Extract the (X, Y) coordinate from the center of the cell holding the provided text.  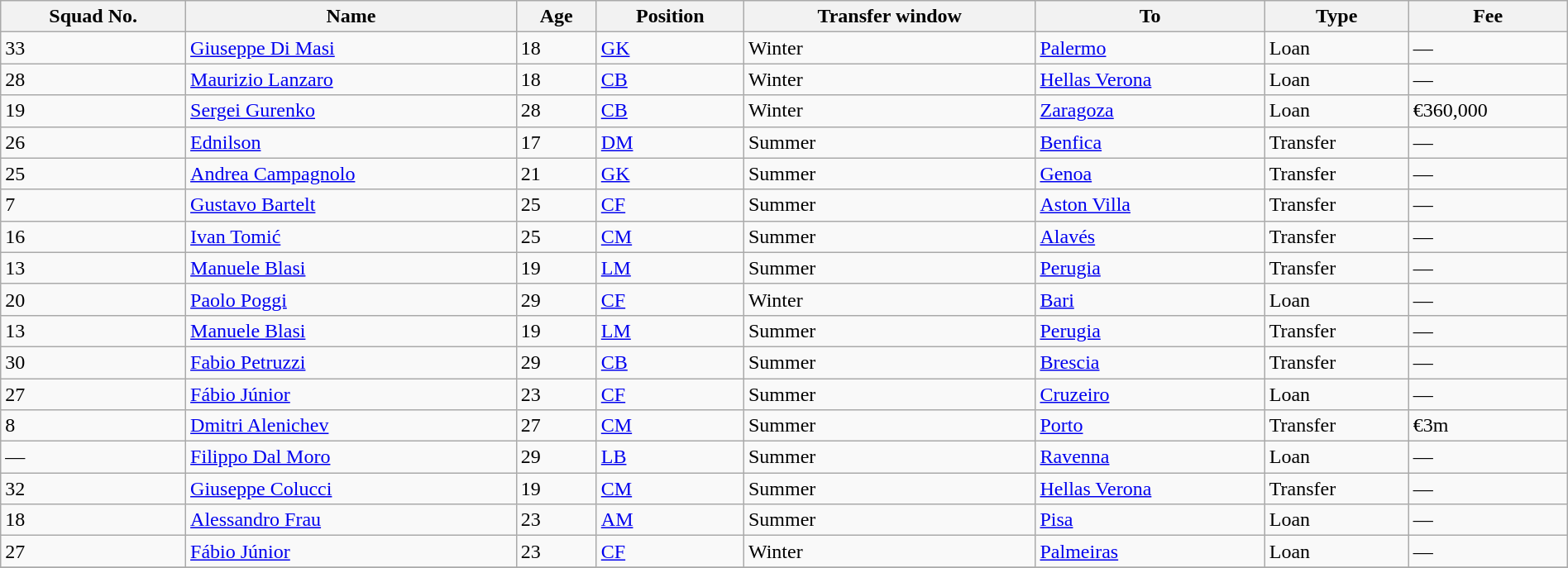
Age (556, 17)
32 (93, 489)
Squad No. (93, 17)
Gustavo Bartelt (351, 205)
Pisa (1150, 520)
Type (1336, 17)
Transfer window (890, 17)
Dmitri Alenichev (351, 426)
33 (93, 48)
Ednilson (351, 142)
16 (93, 236)
Ravenna (1150, 457)
Name (351, 17)
Alessandro Frau (351, 520)
€3m (1488, 426)
To (1150, 17)
Andrea Campagnolo (351, 174)
Ivan Tomić (351, 236)
Aston Villa (1150, 205)
LB (670, 457)
17 (556, 142)
Paolo Poggi (351, 299)
Giuseppe Di Masi (351, 48)
€360,000 (1488, 111)
Benfica (1150, 142)
Sergei Gurenko (351, 111)
DM (670, 142)
Position (670, 17)
30 (93, 362)
Alavés (1150, 236)
Zaragoza (1150, 111)
Filippo Dal Moro (351, 457)
Fabio Petruzzi (351, 362)
8 (93, 426)
Porto (1150, 426)
Brescia (1150, 362)
26 (93, 142)
Fee (1488, 17)
Giuseppe Colucci (351, 489)
Maurizio Lanzaro (351, 79)
7 (93, 205)
AM (670, 520)
Bari (1150, 299)
Palmeiras (1150, 551)
Cruzeiro (1150, 394)
21 (556, 174)
Palermo (1150, 48)
Genoa (1150, 174)
20 (93, 299)
